Determine the (X, Y) coordinate at the center of the cell enclosing the given text.  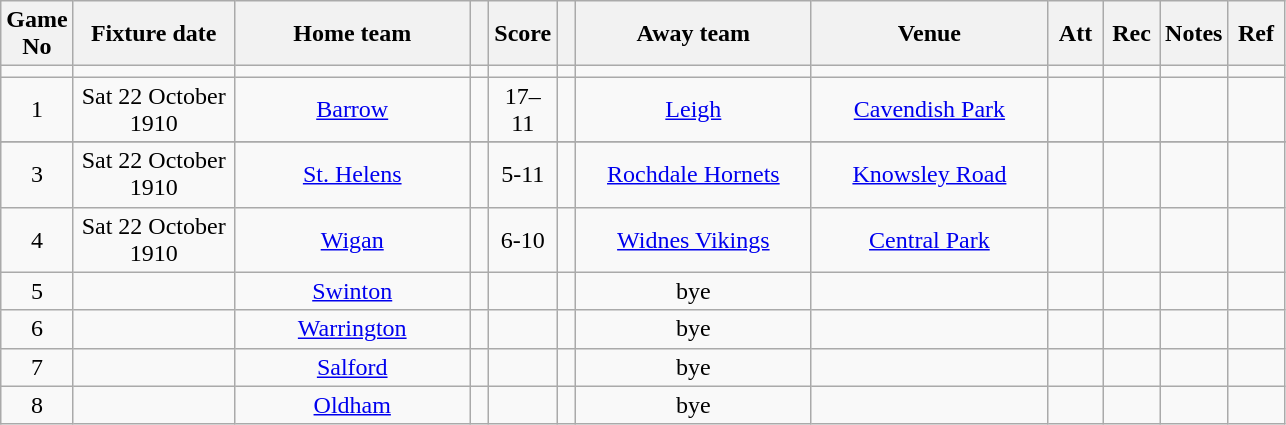
Rochdale Hornets (693, 174)
5-11 (523, 174)
Att (1075, 34)
Venue (929, 34)
6 (37, 329)
Game No (37, 34)
5 (37, 291)
Barrow (352, 110)
Away team (693, 34)
8 (37, 405)
Swinton (352, 291)
Salford (352, 367)
Widnes Vikings (693, 240)
1 (37, 110)
Notes (1194, 34)
St. Helens (352, 174)
3 (37, 174)
Warrington (352, 329)
Rec (1132, 34)
17–11 (523, 110)
Score (523, 34)
Cavendish Park (929, 110)
7 (37, 367)
6-10 (523, 240)
Home team (352, 34)
Fixture date (154, 34)
Oldham (352, 405)
Wigan (352, 240)
Leigh (693, 110)
4 (37, 240)
Ref (1256, 34)
Knowsley Road (929, 174)
Central Park (929, 240)
